Capture the cell that displays the provided text and extract its (X, Y) central coordinate. 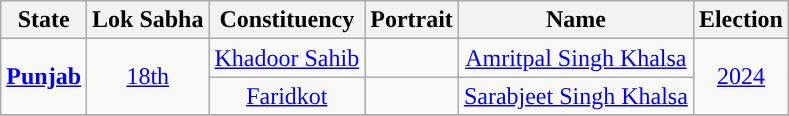
Punjab (44, 77)
Khadoor Sahib (287, 58)
Portrait (412, 20)
Amritpal Singh Khalsa (576, 58)
Name (576, 20)
2024 (740, 77)
Election (740, 20)
State (44, 20)
Lok Sabha (148, 20)
Constituency (287, 20)
Sarabjeet Singh Khalsa (576, 96)
18th (148, 77)
Faridkot (287, 96)
